Return [X, Y] of the center of cell containing provided text 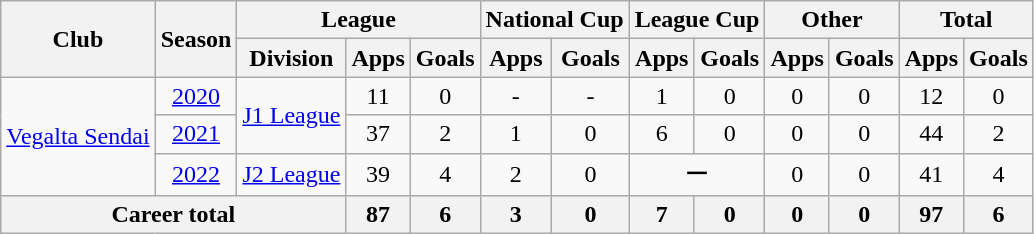
11 [378, 96]
ー [697, 174]
Division [292, 58]
3 [516, 215]
44 [931, 134]
7 [662, 215]
Club [78, 39]
97 [931, 215]
Other [832, 20]
League Cup [697, 20]
2020 [196, 96]
12 [931, 96]
87 [378, 215]
Total [966, 20]
Career total [174, 215]
National Cup [554, 20]
League [358, 20]
J1 League [292, 115]
37 [378, 134]
41 [931, 174]
39 [378, 174]
2022 [196, 174]
Season [196, 39]
Vegalta Sendai [78, 136]
J2 League [292, 174]
2021 [196, 134]
